Extract the (x, y) coordinate from the center of the cell holding the provided text.  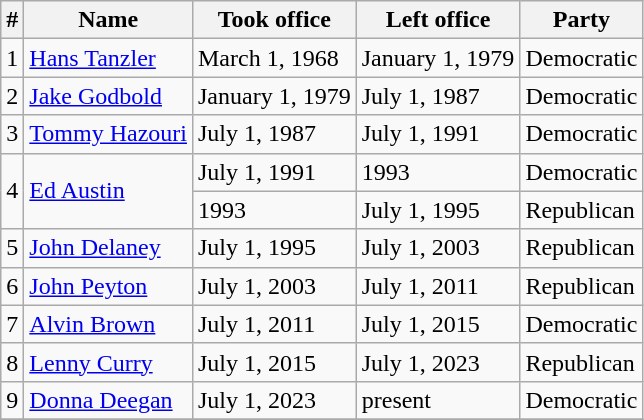
# (12, 20)
Hans Tanzler (108, 58)
2 (12, 96)
Party (582, 20)
Tommy Hazouri (108, 134)
Jake Godbold (108, 96)
4 (12, 191)
March 1, 1968 (274, 58)
Name (108, 20)
John Delaney (108, 248)
Took office (274, 20)
6 (12, 286)
8 (12, 362)
Ed Austin (108, 191)
Lenny Curry (108, 362)
3 (12, 134)
5 (12, 248)
7 (12, 324)
Left office (438, 20)
1 (12, 58)
9 (12, 400)
Alvin Brown (108, 324)
present (438, 400)
John Peyton (108, 286)
Donna Deegan (108, 400)
